Scan for the cell matching the given text and deliver its [X, Y] coordinate at center. 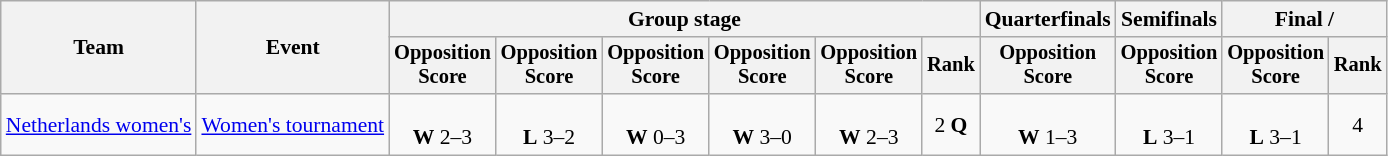
L 3–2 [550, 124]
Netherlands women's [99, 124]
W 0–3 [656, 124]
Quarterfinals [1048, 19]
Semifinals [1170, 19]
W 1–3 [1048, 124]
Final / [1304, 19]
Group stage [684, 19]
2 Q [951, 124]
Team [99, 48]
Event [292, 48]
W 3–0 [762, 124]
4 [1358, 124]
Women's tournament [292, 124]
